For the text-containing cell, return its midpoint in (x, y) coordinate format. 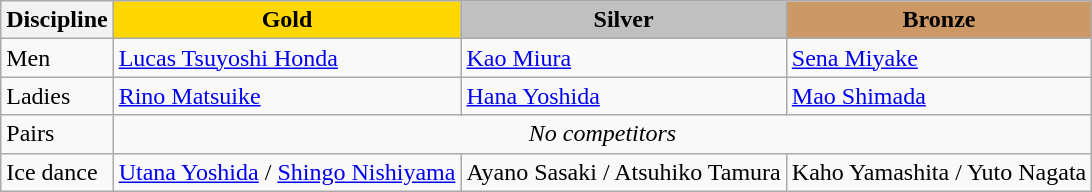
Pairs (57, 134)
Discipline (57, 20)
Kaho Yamashita / Yuto Nagata (938, 172)
Ladies (57, 96)
Men (57, 58)
Ice dance (57, 172)
Gold (287, 20)
Kao Miura (624, 58)
Utana Yoshida / Shingo Nishiyama (287, 172)
Mao Shimada (938, 96)
Hana Yoshida (624, 96)
No competitors (602, 134)
Sena Miyake (938, 58)
Silver (624, 20)
Ayano Sasaki / Atsuhiko Tamura (624, 172)
Lucas Tsuyoshi Honda (287, 58)
Rino Matsuike (287, 96)
Bronze (938, 20)
